Return the [X, Y] coordinate for the center point of the cell that contains the specified text.  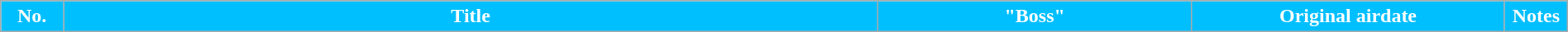
No. [32, 16]
"Boss" [1035, 16]
Notes [1536, 16]
Title [471, 16]
Original airdate [1348, 16]
